For the text-containing cell, return its midpoint in (X, Y) coordinate format. 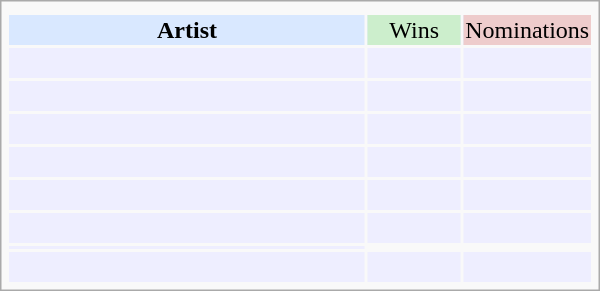
Wins (414, 30)
Nominations (528, 30)
Artist (186, 30)
